Scan for the cell matching the given text and deliver its [x, y] coordinate at center. 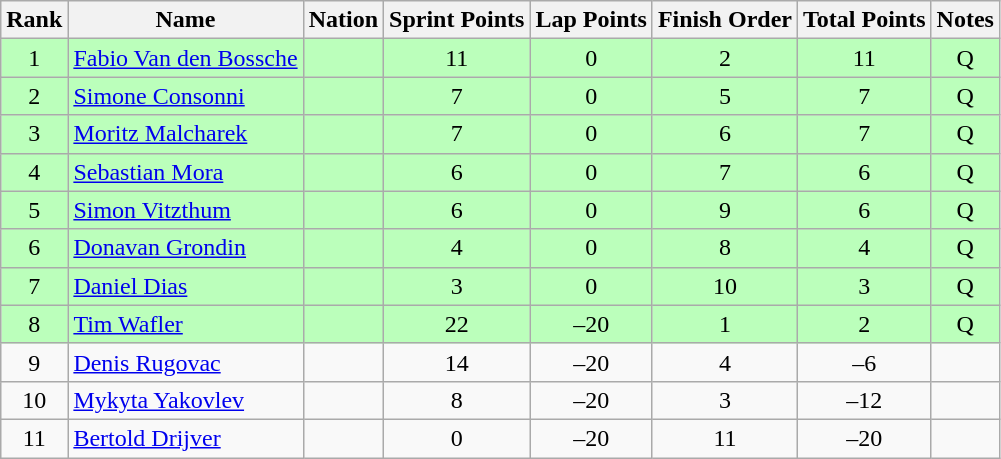
Simon Vitzthum [186, 210]
–6 [864, 362]
Sebastian Mora [186, 172]
Rank [34, 20]
Sprint Points [457, 20]
Nation [343, 20]
Bertold Drijver [186, 438]
Total Points [864, 20]
22 [457, 324]
Moritz Malcharek [186, 134]
Simone Consonni [186, 96]
Daniel Dias [186, 286]
Fabio Van den Bossche [186, 58]
Notes [965, 20]
Denis Rugovac [186, 362]
Donavan Grondin [186, 248]
Tim Wafler [186, 324]
14 [457, 362]
Mykyta Yakovlev [186, 400]
Lap Points [591, 20]
Name [186, 20]
–12 [864, 400]
Finish Order [724, 20]
